Locate the cell with the specified text and output its [X, Y] center coordinate. 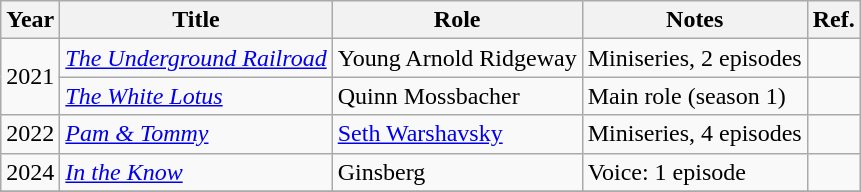
Year [30, 20]
In the Know [196, 172]
Ginsberg [457, 172]
Notes [694, 20]
Voice: 1 episode [694, 172]
Miniseries, 4 episodes [694, 134]
Ref. [834, 20]
Miniseries, 2 episodes [694, 58]
Quinn Mossbacher [457, 96]
The White Lotus [196, 96]
2021 [30, 77]
Main role (season 1) [694, 96]
Title [196, 20]
Role [457, 20]
The Underground Railroad [196, 58]
Seth Warshavsky [457, 134]
2024 [30, 172]
2022 [30, 134]
Young Arnold Ridgeway [457, 58]
Pam & Tommy [196, 134]
